Determine the (X, Y) coordinate at the center of the cell enclosing the given text.  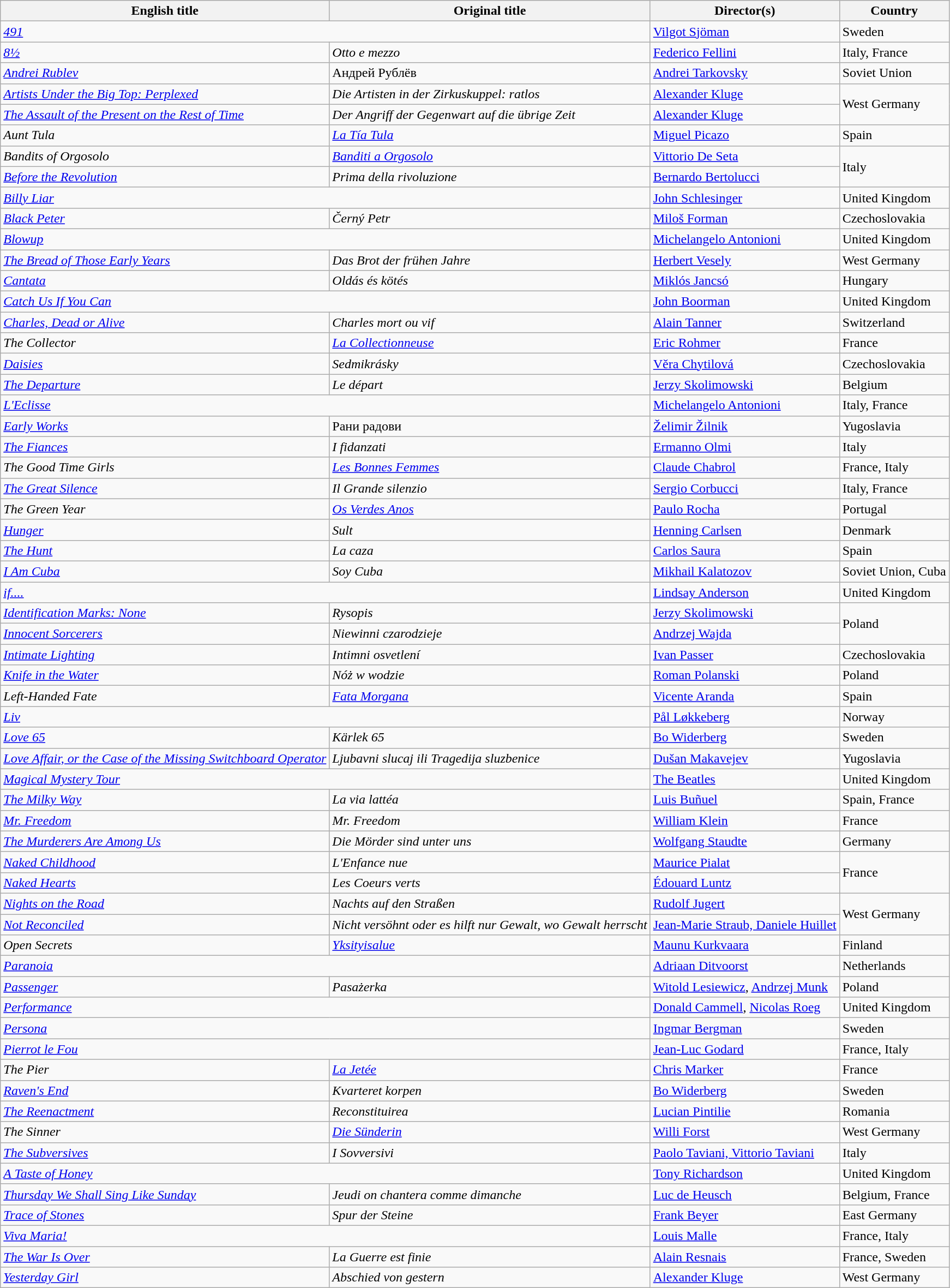
Reconstituirea (490, 1111)
Witold Lesiewicz, Andrzej Munk (745, 987)
The Reenactment (165, 1111)
491 (325, 32)
Switzerland (894, 322)
Les Bonnes Femmes (490, 468)
Ivan Passer (745, 655)
Luis Buñuel (745, 800)
Andrzej Wajda (745, 634)
Artists Under the Big Top: Perplexed (165, 94)
The Great Silence (165, 488)
Country (894, 11)
Sedmikrásky (490, 364)
Belgium (894, 385)
L'Eclisse (325, 405)
Abschied von gestern (490, 1278)
Banditi a Orgosolo (490, 156)
Persona (325, 1028)
8½ (165, 52)
Vilgot Sjöman (745, 32)
L'Enfance nue (490, 862)
Černý Petr (490, 218)
Hunger (165, 530)
Андрей Рублёв (490, 73)
Performance (325, 1008)
Der Angriff der Gegenwart auf die übrige Zeit (490, 115)
Die Artisten in der Zirkuskuppel: ratlos (490, 94)
Tony Richardson (745, 1173)
Thursday We Shall Sing Like Sunday (165, 1194)
Knife in the Water (165, 675)
Romania (894, 1111)
East Germany (894, 1215)
Belgium, France (894, 1194)
Maunu Kurkvaara (745, 945)
Innocent Sorcerers (165, 634)
Intimni osvetlení (490, 655)
Germany (894, 841)
Magical Mystery Tour (325, 779)
Jean-Luc Godard (745, 1049)
The Assault of the Present on the Rest of Time (165, 115)
Věra Chytilová (745, 364)
The Departure (165, 385)
Open Secrets (165, 945)
Il Grande silenzio (490, 488)
Charles, Dead or Alive (165, 322)
Norway (894, 717)
Chris Marker (745, 1070)
Denmark (894, 530)
The Subversives (165, 1153)
Pierrot le Fou (325, 1049)
Viva Maria! (325, 1236)
The Pier (165, 1070)
Love 65 (165, 738)
Luc de Heusch (745, 1194)
Vittorio De Seta (745, 156)
Nachts auf den Straßen (490, 903)
Рани радови (490, 426)
Andrei Tarkovsky (745, 73)
Otto e mezzo (490, 52)
The Milky Way (165, 800)
Die Sünderin (490, 1132)
Charles mort ou vif (490, 322)
Federico Fellini (745, 52)
Finland (894, 945)
Left-Handed Fate (165, 696)
Maurice Pialat (745, 862)
Fata Morgana (490, 696)
Carlos Saura (745, 550)
Andrei Rublev (165, 73)
Raven's End (165, 1091)
Donald Cammell, Nicolas Roeg (745, 1008)
Mikhail Kalatozov (745, 571)
Kvarteret korpen (490, 1091)
Willi Forst (745, 1132)
Das Brot der frühen Jahre (490, 260)
Hungary (894, 281)
John Schlesinger (745, 197)
Frank Beyer (745, 1215)
Passenger (165, 987)
Early Works (165, 426)
Miloš Forman (745, 218)
Intimate Lighting (165, 655)
English title (165, 11)
The Bread of Those Early Years (165, 260)
Yesterday Girl (165, 1278)
Love Affair, or the Case of the Missing Switchboard Operator (165, 758)
Miguel Picazo (745, 135)
Dušan Makavejev (745, 758)
Soviet Union (894, 73)
Soviet Union, Cuba (894, 571)
Aunt Tula (165, 135)
Liv (325, 717)
Henning Carlsen (745, 530)
The Collector (165, 343)
The Beatles (745, 779)
Paolo Taviani, Vittorio Taviani (745, 1153)
Identification Marks: None (165, 613)
The Murderers Are Among Us (165, 841)
Ermanno Olmi (745, 447)
Die Mörder sind unter uns (490, 841)
Nicht versöhnt oder es hilft nur Gewalt, wo Gewalt herrscht (490, 925)
Pasażerka (490, 987)
Bernardo Bertolucci (745, 177)
Pål Løkkeberg (745, 717)
I fidanzati (490, 447)
Ingmar Bergman (745, 1028)
Naked Hearts (165, 883)
Édouard Luntz (745, 883)
if.... (325, 592)
Lucian Pintilie (745, 1111)
Spain, France (894, 800)
Sult (490, 530)
Miklós Jancsó (745, 281)
Paulo Rocha (745, 509)
Herbert Vesely (745, 260)
Trace of Stones (165, 1215)
Prima della rivoluzione (490, 177)
La Collectionneuse (490, 343)
Blowup (325, 239)
La Guerre est finie (490, 1256)
Alain Tanner (745, 322)
Bandits of Orgosolo (165, 156)
I Am Cuba (165, 571)
The Sinner (165, 1132)
Nights on the Road (165, 903)
La Jetée (490, 1070)
Yksityisalue (490, 945)
William Klein (745, 820)
Rudolf Jugert (745, 903)
Oldás és kötés (490, 281)
Nóż w wodzie (490, 675)
Sergio Corbucci (745, 488)
Vicente Aranda (745, 696)
Eric Rohmer (745, 343)
Jeudi on chantera comme dimanche (490, 1194)
Os Verdes Anos (490, 509)
Roman Polanski (745, 675)
Louis Malle (745, 1236)
The Green Year (165, 509)
The War Is Over (165, 1256)
I Sovversivi (490, 1153)
Netherlands (894, 966)
Before the Revolution (165, 177)
Lindsay Anderson (745, 592)
Ljubavni slucaj ili Tragedija sluzbenice (490, 758)
Kärlek 65 (490, 738)
Billy Liar (325, 197)
Original title (490, 11)
Spur der Steine (490, 1215)
Želimir Žilnik (745, 426)
Cantata (165, 281)
France, Sweden (894, 1256)
Niewinni czarodzieje (490, 634)
Soy Cuba (490, 571)
La caza (490, 550)
A Taste of Honey (325, 1173)
Naked Childhood (165, 862)
John Boorman (745, 302)
Daisies (165, 364)
Catch Us If You Can (325, 302)
La Tía Tula (490, 135)
Wolfgang Staudte (745, 841)
The Good Time Girls (165, 468)
Director(s) (745, 11)
La via lattéa (490, 800)
Le départ (490, 385)
Paranoia (325, 966)
Not Reconciled (165, 925)
Rysopis (490, 613)
Les Coeurs verts (490, 883)
Portugal (894, 509)
The Fiances (165, 447)
Jean-Marie Straub, Daniele Huillet (745, 925)
Claude Chabrol (745, 468)
Adriaan Ditvoorst (745, 966)
The Hunt (165, 550)
Alain Resnais (745, 1256)
Black Peter (165, 218)
